Detect which cell encompasses the target text, then output its (x, y) center coordinate. 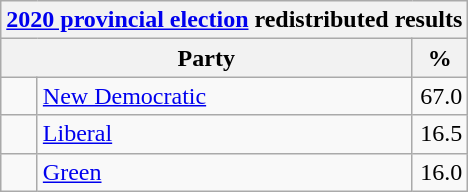
2020 provincial election redistributed results (234, 20)
16.0 (440, 172)
Liberal (224, 134)
Green (224, 172)
% (440, 58)
16.5 (440, 134)
67.0 (440, 96)
Party (206, 58)
New Democratic (224, 96)
